Pinpoint the cell where the given text exists, returning its [x, y] midpoint coordinate. 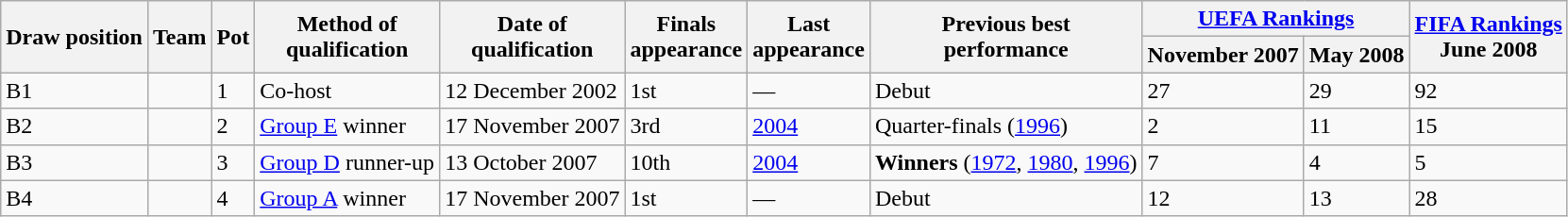
15 [1488, 126]
Finalsappearance [686, 37]
May 2008 [1357, 55]
Lastappearance [809, 37]
92 [1488, 91]
27 [1223, 91]
FIFA RankingsJune 2008 [1488, 37]
5 [1488, 162]
Quarter-finals (1996) [1006, 126]
UEFA Rankings [1276, 19]
B2 [75, 126]
29 [1357, 91]
Previous bestperformance [1006, 37]
1 [233, 91]
12 [1223, 198]
B4 [75, 198]
13 [1357, 198]
B3 [75, 162]
Winners (1972, 1980, 1996) [1006, 162]
28 [1488, 198]
7 [1223, 162]
Co-host [347, 91]
Method ofqualification [347, 37]
11 [1357, 126]
12 December 2002 [532, 91]
13 October 2007 [532, 162]
3 [233, 162]
November 2007 [1223, 55]
Draw position [75, 37]
3rd [686, 126]
Pot [233, 37]
10th [686, 162]
Group D runner-up [347, 162]
B1 [75, 91]
Date ofqualification [532, 37]
Team [179, 37]
Group A winner [347, 198]
Group E winner [347, 126]
